Search for the cell housing the specified text and yield its [x, y] center coordinate. 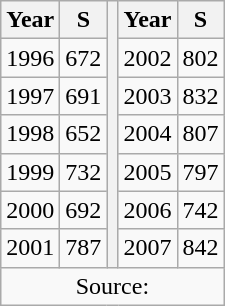
787 [84, 248]
2002 [148, 58]
1999 [30, 172]
692 [84, 210]
802 [200, 58]
2004 [148, 134]
2006 [148, 210]
2003 [148, 96]
807 [200, 134]
1996 [30, 58]
2005 [148, 172]
1997 [30, 96]
842 [200, 248]
691 [84, 96]
2001 [30, 248]
2000 [30, 210]
832 [200, 96]
742 [200, 210]
Source: [112, 286]
2007 [148, 248]
732 [84, 172]
672 [84, 58]
652 [84, 134]
797 [200, 172]
1998 [30, 134]
